Return the [x, y] coordinate for the center point of the cell that contains the specified text.  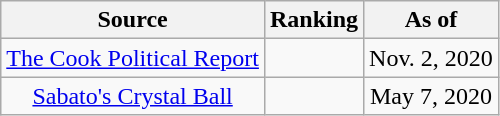
Nov. 2, 2020 [432, 58]
As of [432, 20]
The Cook Political Report [133, 58]
May 7, 2020 [432, 96]
Ranking [314, 20]
Sabato's Crystal Ball [133, 96]
Source [133, 20]
